For the text-containing cell, return its midpoint in [X, Y] coordinate format. 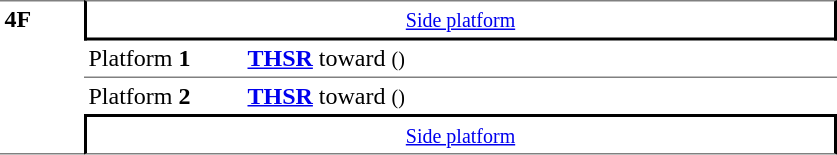
4F [42, 77]
Platform 1 [164, 59]
Platform 2 [164, 96]
